Locate the cell with the specified text and output its (X, Y) center coordinate. 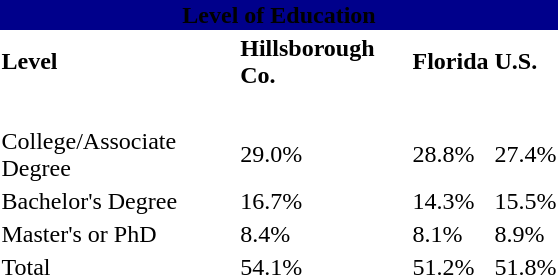
8.4% (324, 234)
27.4% (526, 154)
8.9% (526, 234)
Florida (450, 62)
28.8% (450, 154)
Level of Education (279, 15)
29.0% (324, 154)
Master's or PhD (118, 234)
16.7% (324, 201)
15.5% (526, 201)
College/Associate Degree (118, 154)
14.3% (450, 201)
U.S. (526, 62)
Bachelor's Degree (118, 201)
8.1% (450, 234)
Hillsborough Co. (324, 62)
Level (118, 62)
